Provide the (X, Y) coordinate of the cell's center where the given text is located.  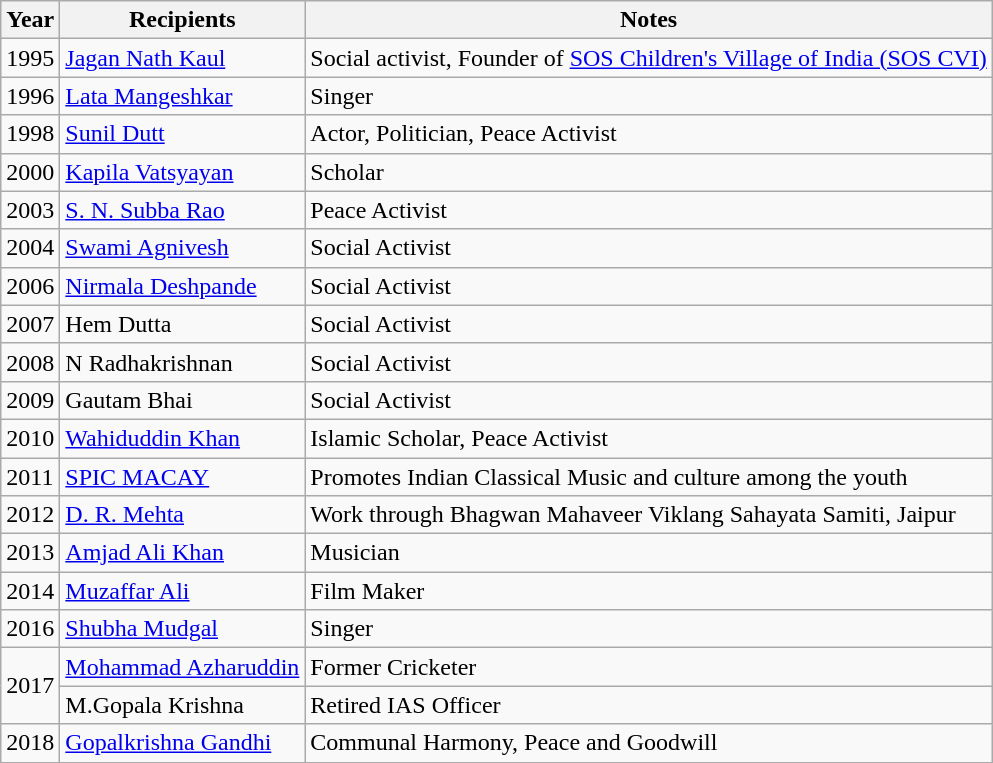
2004 (30, 248)
2008 (30, 362)
Retired IAS Officer (648, 705)
Musician (648, 553)
Muzaffar Ali (182, 591)
Work through Bhagwan Mahaveer Viklang Sahayata Samiti, Jaipur (648, 515)
2006 (30, 286)
Swami Agnivesh (182, 248)
2014 (30, 591)
Wahiduddin Khan (182, 438)
S. N. Subba Rao (182, 210)
Mohammad Azharuddin (182, 667)
2003 (30, 210)
2009 (30, 400)
1995 (30, 58)
Actor, Politician, Peace Activist (648, 134)
Communal Harmony, Peace and Goodwill (648, 743)
2017 (30, 686)
1998 (30, 134)
Nirmala Deshpande (182, 286)
Notes (648, 20)
2012 (30, 515)
D. R. Mehta (182, 515)
2010 (30, 438)
Recipients (182, 20)
2013 (30, 553)
2007 (30, 324)
N Radhakrishnan (182, 362)
2016 (30, 629)
Peace Activist (648, 210)
Gopalkrishna Gandhi (182, 743)
Promotes Indian Classical Music and culture among the youth (648, 477)
Former Cricketer (648, 667)
Social activist, Founder of SOS Children's Village of India (SOS CVI) (648, 58)
Shubha Mudgal (182, 629)
Lata Mangeshkar (182, 96)
M.Gopala Krishna (182, 705)
Film Maker (648, 591)
Sunil Dutt (182, 134)
2018 (30, 743)
Amjad Ali Khan (182, 553)
Scholar (648, 172)
Jagan Nath Kaul (182, 58)
Year (30, 20)
1996 (30, 96)
Islamic Scholar, Peace Activist (648, 438)
SPIC MACAY (182, 477)
Kapila Vatsyayan (182, 172)
2011 (30, 477)
Gautam Bhai (182, 400)
2000 (30, 172)
Hem Dutta (182, 324)
